Return the [X, Y] coordinate for the center point of the cell that contains the specified text.  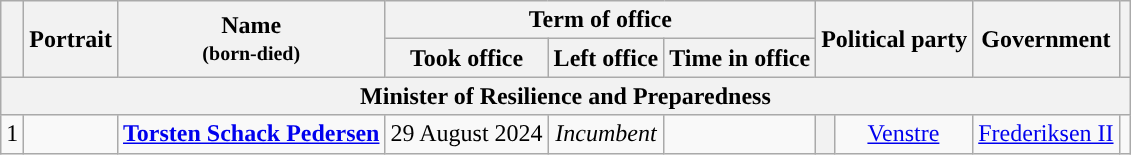
1 [12, 134]
Term of office [600, 20]
Name(born-died) [251, 39]
29 August 2024 [466, 134]
Took office [466, 58]
Political party [894, 39]
Portrait [71, 39]
Left office [606, 58]
Frederiksen II [1046, 134]
Incumbent [606, 134]
Torsten Schack Pedersen [251, 134]
Venstre [904, 134]
Time in office [740, 58]
Minister of Resilience and Preparedness [566, 96]
Government [1046, 39]
